Identify which cell holds the provided text, then report its (X, Y) central coordinate. 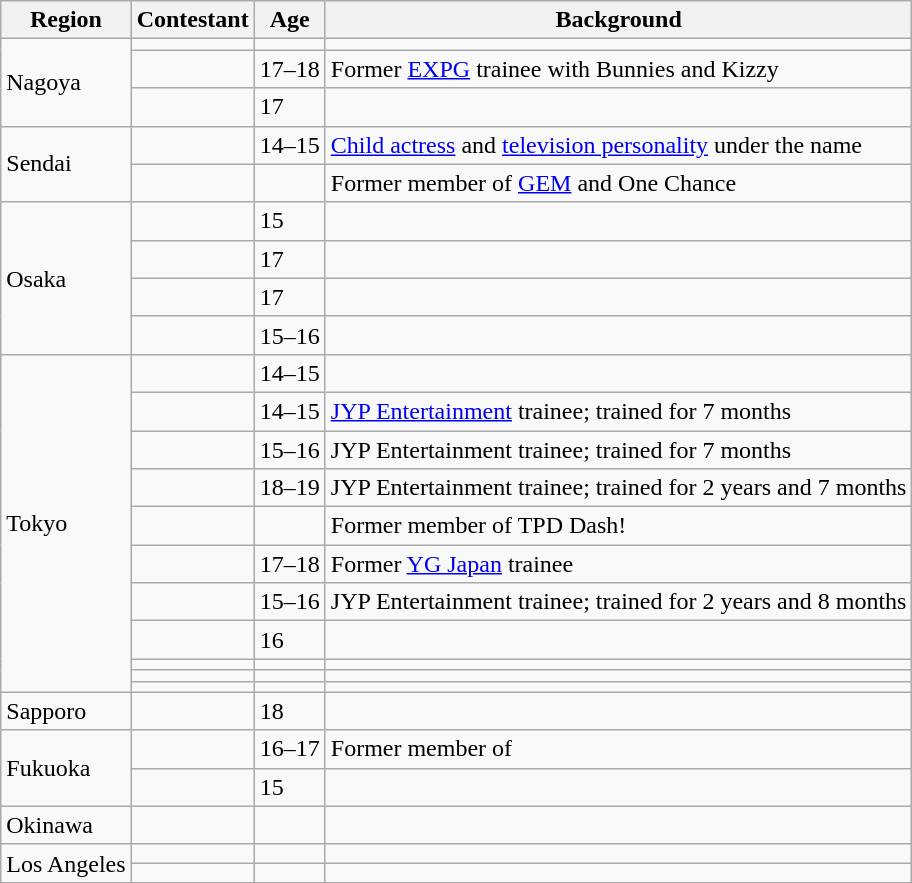
Tokyo (66, 523)
Former member of GEM and One Chance (618, 183)
Former member of TPD Dash! (618, 526)
18 (290, 711)
JYP Entertainment trainee; trained for 2 years and 8 months (618, 602)
16 (290, 640)
Sendai (66, 164)
Fukuoka (66, 768)
16–17 (290, 749)
Okinawa (66, 825)
Osaka (66, 278)
Sapporo (66, 711)
Los Angeles (66, 863)
Background (618, 20)
Former EXPG trainee with Bunnies and Kizzy (618, 69)
Nagoya (66, 82)
Former member of (618, 749)
Child actress and television personality under the name (618, 145)
Contestant (192, 20)
Age (290, 20)
Former YG Japan trainee (618, 564)
JYP Entertainment trainee; trained for 2 years and 7 months (618, 488)
Region (66, 20)
18–19 (290, 488)
